Return (X, Y) of the center of cell containing provided text 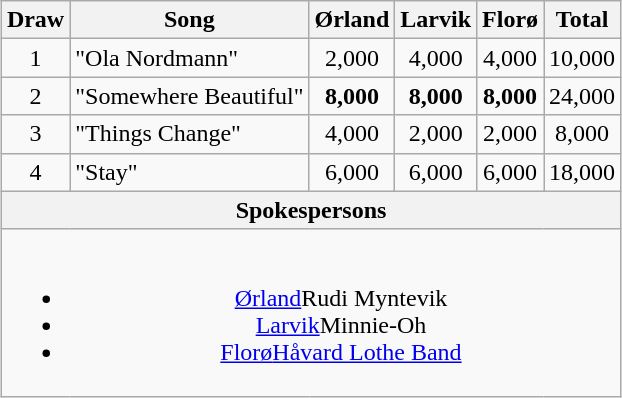
"Ola Nordmann" (190, 58)
"Things Change" (190, 134)
Song (190, 20)
Ørland (352, 20)
Spokespersons (310, 210)
ØrlandRudi MyntevikLarvikMinnie-OhFlorøHåvard Lothe Band (310, 312)
Larvik (436, 20)
24,000 (582, 96)
Total (582, 20)
18,000 (582, 172)
"Stay" (190, 172)
"Somewhere Beautiful" (190, 96)
4 (35, 172)
1 (35, 58)
2 (35, 96)
Florø (510, 20)
3 (35, 134)
10,000 (582, 58)
Draw (35, 20)
